Pinpoint the cell where the given text exists, returning its [X, Y] midpoint coordinate. 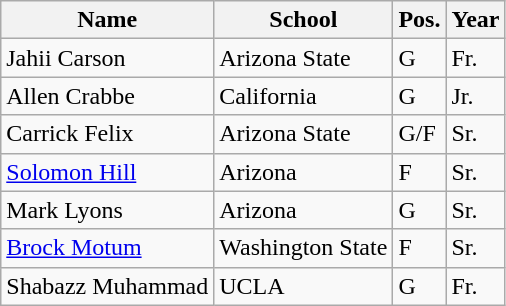
Pos. [420, 20]
Solomon Hill [108, 172]
G/F [420, 134]
Mark Lyons [108, 210]
Brock Motum [108, 248]
Carrick Felix [108, 134]
Year [476, 20]
Jr. [476, 96]
California [304, 96]
Washington State [304, 248]
Allen Crabbe [108, 96]
UCLA [304, 286]
Jahii Carson [108, 58]
School [304, 20]
Name [108, 20]
Shabazz Muhammad [108, 286]
